Provide the (X, Y) coordinate of the cell's center where the given text is located.  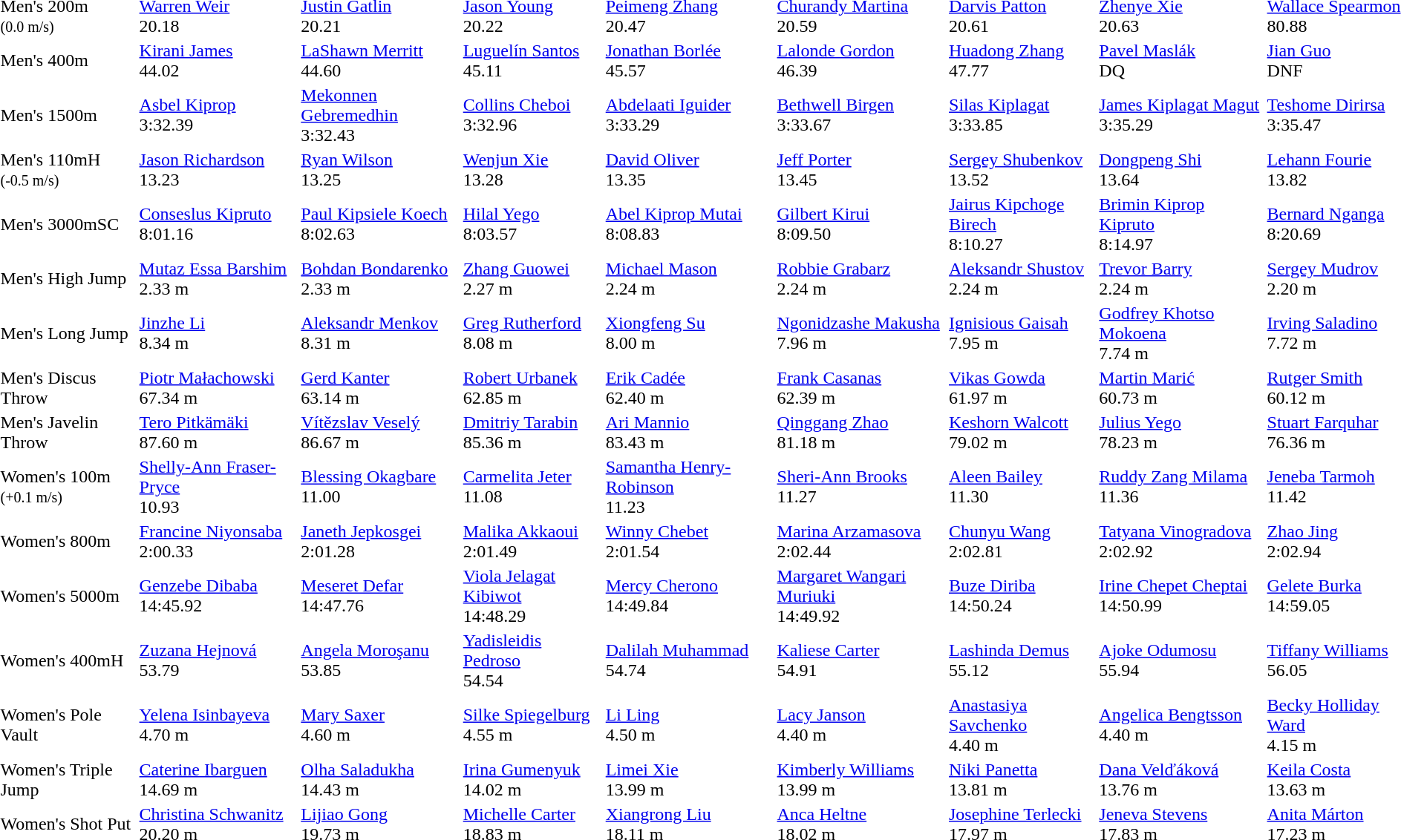
LaShawn Merritt 44.60 (380, 61)
Ngonidzashe Makusha 7.96 m (860, 333)
Irina Gumenyuk 14.02 m (532, 779)
Xiongfeng Su 8.00 m (689, 333)
Qinggang Zhao 81.18 m (860, 432)
Malika Akkaoui 2:01.49 (532, 542)
Robbie Grabarz 2.24 m (860, 279)
Li Ling 4.50 m (689, 725)
Erik Cadée 62.40 m (689, 387)
Carmelita Jeter 11.08 (532, 487)
James Kiplagat Magut 3:35.29 (1180, 115)
Dana Velďáková 13.76 m (1180, 779)
Mary Saxer 4.60 m (380, 725)
Bethwell Birgen 3:33.67 (860, 115)
Trevor Barry 2.24 m (1180, 279)
Paul Kipsiele Koech 8:02.63 (380, 224)
Julius Yego 78.23 m (1180, 432)
Lacy Janson 4.40 m (860, 725)
Angela Moroşanu 53.85 (380, 660)
Lashinda Demus 55.12 (1022, 660)
Collins Cheboi 3:32.96 (532, 115)
Yelena Isinbayeva 4.70 m (218, 725)
Meseret Defar 14:47.76 (380, 596)
Frank Casanas 62.39 m (860, 387)
Aleen Bailey 11.30 (1022, 487)
Conseslus Kipruto 8:01.16 (218, 224)
Jonathan Borlée 45.57 (689, 61)
Asbel Kiprop 3:32.39 (218, 115)
Jinzhe Li 8.34 m (218, 333)
Kimberly Williams 13.99 m (860, 779)
Vikas Gowda 61.97 m (1022, 387)
Ignisious Gaisah 7.95 m (1022, 333)
Wenjun Xie 13.28 (532, 169)
Gilbert Kirui 8:09.50 (860, 224)
Aleksandr Shustov 2.24 m (1022, 279)
Mercy Cherono 14:49.84 (689, 596)
Jason Richardson 13.23 (218, 169)
Brimin Kiprop Kipruto 8:14.97 (1180, 224)
Tatyana Vinogradova 2:02.92 (1180, 542)
Martin Marić 60.73 m (1180, 387)
Sheri-Ann Brooks 11.27 (860, 487)
Jairus Kipchoge Birech 8:10.27 (1022, 224)
Dmitriy Tarabin 85.36 m (532, 432)
Chunyu Wang 2:02.81 (1022, 542)
Keshorn Walcott 79.02 m (1022, 432)
Niki Panetta 13.81 m (1022, 779)
Kirani James 44.02 (218, 61)
Michael Mason 2.24 m (689, 279)
Blessing Okagbare 11.00 (380, 487)
Aleksandr Menkov 8.31 m (380, 333)
Vítězslav Veselý 86.67 m (380, 432)
Luguelín Santos 45.11 (532, 61)
Dongpeng Shi 13.64 (1180, 169)
Jeff Porter 13.45 (860, 169)
Piotr Małachowski 67.34 m (218, 387)
Gerd Kanter 63.14 m (380, 387)
Bohdan Bondarenko 2.33 m (380, 279)
Greg Rutherford 8.08 m (532, 333)
Silas Kiplagat 3:33.85 (1022, 115)
Hilal Yego 8:03.57 (532, 224)
Lalonde Gordon 46.39 (860, 61)
Silke Spiegelburg 4.55 m (532, 725)
Margaret Wangari Muriuki 14:49.92 (860, 596)
Olha Saladukha 14.43 m (380, 779)
Godfrey Khotso Mokoena 7.74 m (1180, 333)
Abdelaati Iguider 3:33.29 (689, 115)
Zhang Guowei 2.27 m (532, 279)
Francine Niyonsaba 2:00.33 (218, 542)
Kaliese Carter 54.91 (860, 660)
Ruddy Zang Milama 11.36 (1180, 487)
Dalilah Muhammad 54.74 (689, 660)
Ari Mannio 83.43 m (689, 432)
Tero Pitkämäki 87.60 m (218, 432)
Viola Jelagat Kibiwot 14:48.29 (532, 596)
Irine Chepet Cheptai 14:50.99 (1180, 596)
Janeth Jepkosgei 2:01.28 (380, 542)
Limei Xie 13.99 m (689, 779)
Zuzana Hejnová 53.79 (218, 660)
Genzebe Dibaba 14:45.92 (218, 596)
Ajoke Odumosu 55.94 (1180, 660)
Pavel Maslák DQ (1180, 61)
Mekonnen Gebremedhin 3:32.43 (380, 115)
Mutaz Essa Barshim 2.33 m (218, 279)
Winny Chebet 2:01.54 (689, 542)
Robert Urbanek 62.85 m (532, 387)
Caterine Ibarguen 14.69 m (218, 779)
Samantha Henry-Robinson 11.23 (689, 487)
Yadisleidis Pedroso 54.54 (532, 660)
David Oliver 13.35 (689, 169)
Buze Diriba 14:50.24 (1022, 596)
Anastasiya Savchenko 4.40 m (1022, 725)
Huadong Zhang 47.77 (1022, 61)
Ryan Wilson 13.25 (380, 169)
Abel Kiprop Mutai 8:08.83 (689, 224)
Marina Arzamasova 2:02.44 (860, 542)
Sergey Shubenkov 13.52 (1022, 169)
Angelica Bengtsson 4.40 m (1180, 725)
Shelly-Ann Fraser-Pryce 10.93 (218, 487)
